Return [x, y] of the center of cell containing provided text 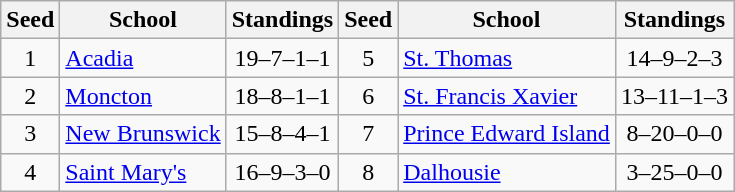
3 [30, 134]
13–11–1–3 [674, 96]
Dalhousie [507, 172]
7 [368, 134]
Moncton [143, 96]
8 [368, 172]
14–9–2–3 [674, 58]
6 [368, 96]
8–20–0–0 [674, 134]
19–7–1–1 [282, 58]
18–8–1–1 [282, 96]
Saint Mary's [143, 172]
5 [368, 58]
St. Thomas [507, 58]
Prince Edward Island [507, 134]
15–8–4–1 [282, 134]
St. Francis Xavier [507, 96]
16–9–3–0 [282, 172]
1 [30, 58]
2 [30, 96]
4 [30, 172]
3–25–0–0 [674, 172]
New Brunswick [143, 134]
Acadia [143, 58]
